Pinpoint the cell where the given text exists, returning its [x, y] midpoint coordinate. 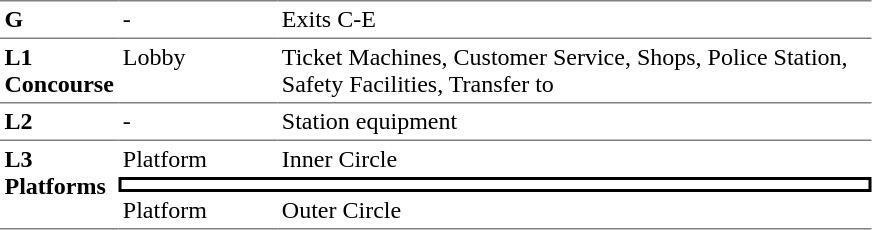
Outer Circle [574, 211]
Exits C-E [574, 19]
Lobby [198, 71]
L1Concourse [59, 71]
Station equipment [574, 123]
Ticket Machines, Customer Service, Shops, Police Station, Safety Facilities, Transfer to [574, 71]
Inner Circle [574, 159]
L2 [59, 123]
G [59, 19]
L3Platforms [59, 185]
